From the cell containing the given text, extract its center point as [X, Y] coordinate. 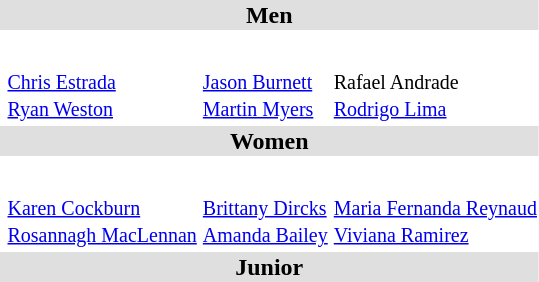
Rafael AndradeRodrigo Lima [435, 81]
Men [269, 15]
Junior [269, 267]
Jason BurnettMartin Myers [265, 81]
Women [269, 141]
Chris EstradaRyan Weston [102, 81]
Karen CockburnRosannagh MacLennan [102, 207]
Brittany DircksAmanda Bailey [265, 207]
Maria Fernanda ReynaudViviana Ramirez [435, 207]
